Scan for the cell matching the given text and deliver its [X, Y] coordinate at center. 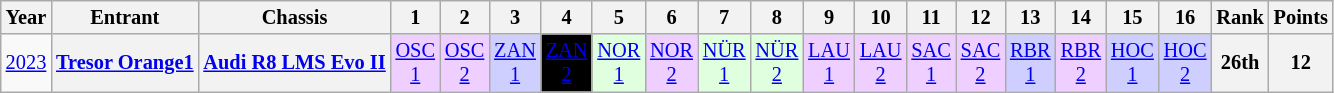
ZAN2 [567, 63]
Chassis [294, 17]
13 [1030, 17]
Rank [1240, 17]
26th [1240, 63]
Points [1301, 17]
NÜR2 [778, 63]
NOR2 [672, 63]
SAC2 [980, 63]
ZAN1 [515, 63]
2 [464, 17]
HOC1 [1132, 63]
8 [778, 17]
2023 [26, 63]
Year [26, 17]
OSC1 [416, 63]
10 [881, 17]
7 [724, 17]
3 [515, 17]
9 [829, 17]
LAU2 [881, 63]
RBR1 [1030, 63]
NÜR1 [724, 63]
RBR2 [1081, 63]
HOC2 [1186, 63]
Audi R8 LMS Evo II [294, 63]
4 [567, 17]
5 [618, 17]
6 [672, 17]
16 [1186, 17]
1 [416, 17]
OSC2 [464, 63]
LAU1 [829, 63]
15 [1132, 17]
SAC1 [930, 63]
14 [1081, 17]
Tresor Orange1 [124, 63]
Entrant [124, 17]
NOR1 [618, 63]
11 [930, 17]
